Capture the cell that displays the provided text and extract its [X, Y] central coordinate. 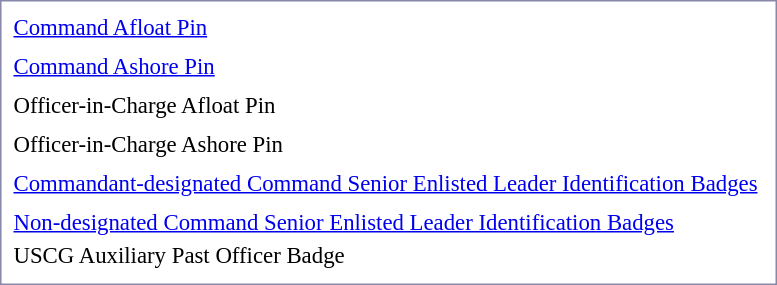
Command Afloat Pin [386, 27]
USCG Auxiliary Past Officer Badge [386, 255]
Non-designated Command Senior Enlisted Leader Identification Badges [386, 222]
Command Ashore Pin [386, 66]
Officer-in-Charge Ashore Pin [386, 144]
Officer-in-Charge Afloat Pin [386, 105]
Commandant-designated Command Senior Enlisted Leader Identification Badges [386, 183]
